Pinpoint the cell where the given text exists, returning its (x, y) midpoint coordinate. 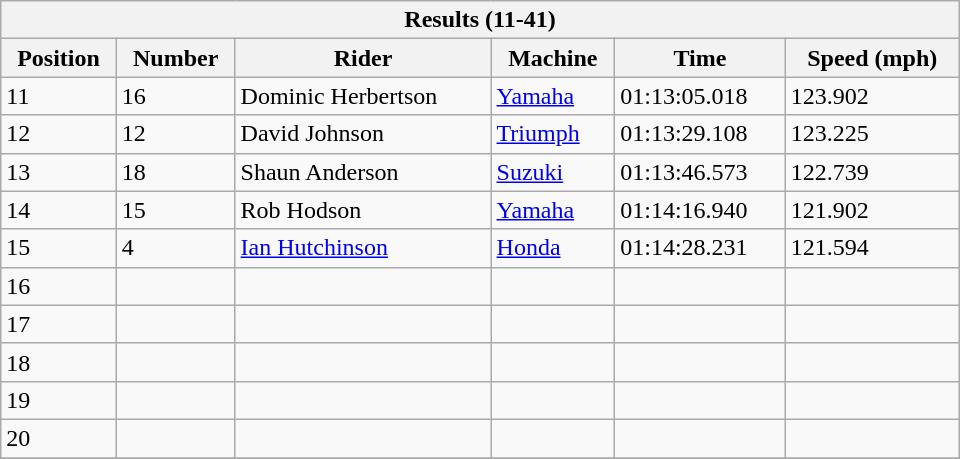
Rob Hodson (363, 210)
Suzuki (553, 172)
Honda (553, 248)
13 (59, 172)
11 (59, 96)
20 (59, 438)
4 (176, 248)
Time (700, 58)
01:13:05.018 (700, 96)
Triumph (553, 134)
17 (59, 324)
123.902 (872, 96)
Position (59, 58)
Rider (363, 58)
Dominic Herbertson (363, 96)
121.594 (872, 248)
14 (59, 210)
01:14:16.940 (700, 210)
122.739 (872, 172)
Machine (553, 58)
01:13:29.108 (700, 134)
121.902 (872, 210)
Speed (mph) (872, 58)
01:14:28.231 (700, 248)
19 (59, 400)
Number (176, 58)
Results (11-41) (480, 20)
Ian Hutchinson (363, 248)
123.225 (872, 134)
01:13:46.573 (700, 172)
Shaun Anderson (363, 172)
David Johnson (363, 134)
